Return the (x, y) coordinate for the center point of the cell that contains the specified text.  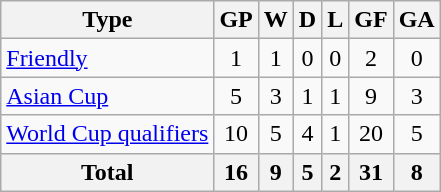
Type (108, 20)
31 (371, 172)
Total (108, 172)
W (276, 20)
4 (307, 134)
Asian Cup (108, 96)
GA (416, 20)
L (336, 20)
World Cup qualifiers (108, 134)
16 (236, 172)
Friendly (108, 58)
10 (236, 134)
GP (236, 20)
D (307, 20)
8 (416, 172)
GF (371, 20)
20 (371, 134)
